Capture the cell that displays the provided text and extract its (X, Y) central coordinate. 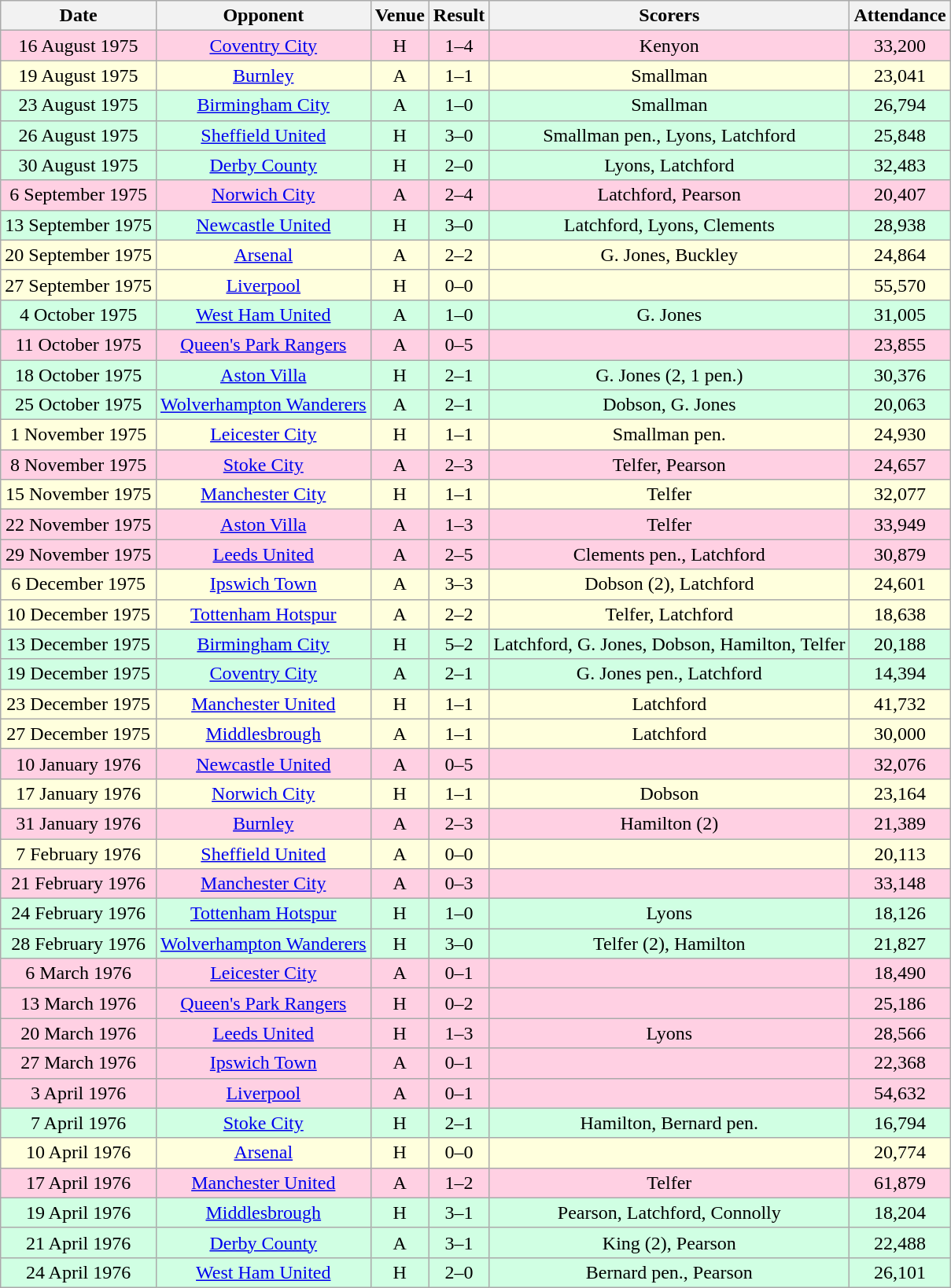
21 February 1976 (79, 884)
20,407 (900, 195)
20 March 1976 (79, 1033)
10 April 1976 (79, 1153)
18,204 (900, 1213)
22 November 1975 (79, 524)
61,879 (900, 1183)
24,601 (900, 584)
Result (459, 16)
Telfer (2), Hamilton (669, 944)
26,101 (900, 1272)
Bernard pen., Pearson (669, 1272)
25,186 (900, 1003)
17 April 1976 (79, 1183)
25 October 1975 (79, 405)
21,389 (900, 823)
29 November 1975 (79, 554)
G. Jones (669, 315)
32,483 (900, 165)
24 April 1976 (79, 1272)
6 December 1975 (79, 584)
Dobson (669, 793)
21 April 1976 (79, 1242)
20,188 (900, 644)
24,864 (900, 255)
1–2 (459, 1183)
10 January 1976 (79, 764)
4 October 1975 (79, 315)
7 February 1976 (79, 853)
13 September 1975 (79, 225)
13 March 1976 (79, 1003)
0–3 (459, 884)
0–2 (459, 1003)
2–5 (459, 554)
54,632 (900, 1093)
25,848 (900, 135)
33,949 (900, 524)
Kenyon (669, 46)
G. Jones pen., Latchford (669, 674)
30,000 (900, 734)
3–3 (459, 584)
G. Jones, Buckley (669, 255)
Smallman pen. (669, 435)
1–4 (459, 46)
24,657 (900, 465)
Latchford, Pearson (669, 195)
20 September 1975 (79, 255)
14,394 (900, 674)
19 August 1975 (79, 75)
18 October 1975 (79, 375)
18,638 (900, 614)
Smallman pen., Lyons, Latchford (669, 135)
19 April 1976 (79, 1213)
23 August 1975 (79, 105)
Latchford, Lyons, Clements (669, 225)
1 November 1975 (79, 435)
7 April 1976 (79, 1123)
Date (79, 16)
26 August 1975 (79, 135)
King (2), Pearson (669, 1242)
20,774 (900, 1153)
30,376 (900, 375)
Scorers (669, 16)
6 March 1976 (79, 973)
27 September 1975 (79, 285)
13 December 1975 (79, 644)
Telfer, Latchford (669, 614)
23 December 1975 (79, 704)
23,041 (900, 75)
Attendance (900, 16)
32,077 (900, 495)
18,490 (900, 973)
G. Jones (2, 1 pen.) (669, 375)
27 March 1976 (79, 1063)
24 February 1976 (79, 914)
5–2 (459, 644)
6 September 1975 (79, 195)
33,148 (900, 884)
15 November 1975 (79, 495)
41,732 (900, 704)
23,855 (900, 344)
11 October 1975 (79, 344)
Dobson (2), Latchford (669, 584)
Dobson, G. Jones (669, 405)
3 April 1976 (79, 1093)
21,827 (900, 944)
Telfer, Pearson (669, 465)
Hamilton, Bernard pen. (669, 1123)
23,164 (900, 793)
55,570 (900, 285)
28,566 (900, 1033)
8 November 1975 (79, 465)
28 February 1976 (79, 944)
19 December 1975 (79, 674)
Lyons, Latchford (669, 165)
Pearson, Latchford, Connolly (669, 1213)
22,488 (900, 1242)
Opponent (263, 16)
10 December 1975 (79, 614)
16,794 (900, 1123)
Hamilton (2) (669, 823)
31,005 (900, 315)
20,113 (900, 853)
30,879 (900, 554)
20,063 (900, 405)
22,368 (900, 1063)
Venue (400, 16)
24,930 (900, 435)
30 August 1975 (79, 165)
2–4 (459, 195)
Latchford, G. Jones, Dobson, Hamilton, Telfer (669, 644)
26,794 (900, 105)
32,076 (900, 764)
33,200 (900, 46)
28,938 (900, 225)
31 January 1976 (79, 823)
Clements pen., Latchford (669, 554)
16 August 1975 (79, 46)
27 December 1975 (79, 734)
17 January 1976 (79, 793)
18,126 (900, 914)
